For the text-containing cell, return its midpoint in [X, Y] coordinate format. 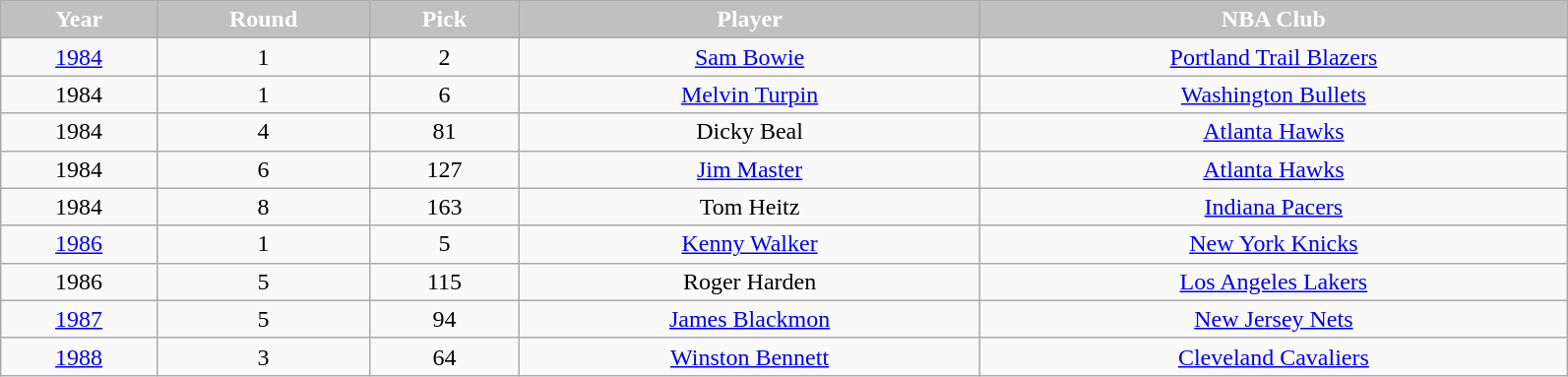
Cleveland Cavaliers [1274, 356]
Jim Master [750, 169]
64 [445, 356]
Kenny Walker [750, 244]
8 [263, 207]
Winston Bennett [750, 356]
3 [263, 356]
James Blackmon [750, 319]
Year [79, 20]
Tom Heitz [750, 207]
163 [445, 207]
Roger Harden [750, 282]
2 [445, 57]
1988 [79, 356]
Los Angeles Lakers [1274, 282]
Sam Bowie [750, 57]
Portland Trail Blazers [1274, 57]
New York Knicks [1274, 244]
New Jersey Nets [1274, 319]
Washington Bullets [1274, 94]
127 [445, 169]
115 [445, 282]
4 [263, 132]
Player [750, 20]
Dicky Beal [750, 132]
81 [445, 132]
Melvin Turpin [750, 94]
Indiana Pacers [1274, 207]
NBA Club [1274, 20]
1987 [79, 319]
Round [263, 20]
Pick [445, 20]
94 [445, 319]
